Find where the given text appears and provide that cell's center as [x, y] coordinate. 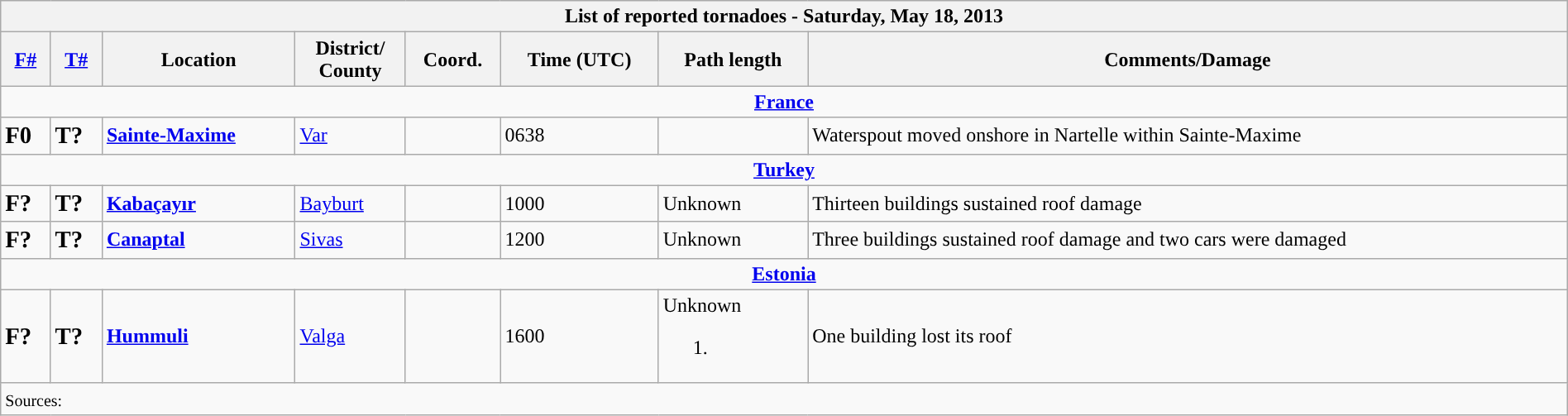
Hummuli [198, 336]
Path length [733, 60]
T# [76, 60]
Sivas [351, 240]
1200 [579, 240]
1000 [579, 203]
One building lost its roof [1188, 336]
Sources: [784, 399]
List of reported tornadoes - Saturday, May 18, 2013 [784, 17]
Time (UTC) [579, 60]
Bayburt [351, 203]
France [784, 102]
F0 [26, 136]
Estonia [784, 274]
Thirteen buildings sustained roof damage [1188, 203]
Valga [351, 336]
Canaptal [198, 240]
Sainte-Maxime [198, 136]
Comments/Damage [1188, 60]
Coord. [453, 60]
Waterspout moved onshore in Nartelle within Sainte-Maxime [1188, 136]
Three buildings sustained roof damage and two cars were damaged [1188, 240]
0638 [579, 136]
Kabaçayır [198, 203]
F# [26, 60]
Location [198, 60]
1600 [579, 336]
Turkey [784, 170]
District/County [351, 60]
Var [351, 136]
